For the text-containing cell, return its midpoint in [X, Y] coordinate format. 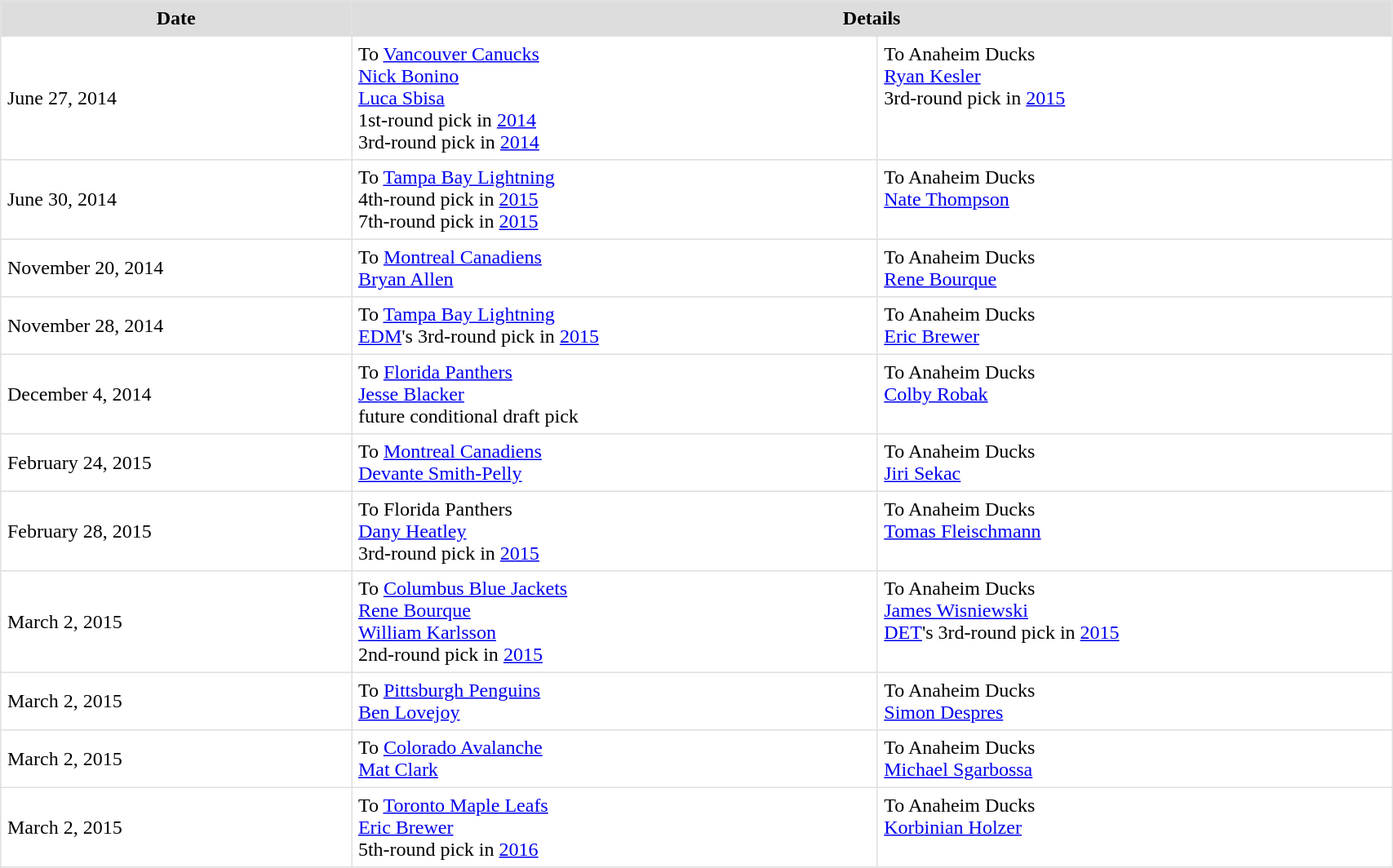
To Tampa Bay Lightning4th-round pick in 20157th-round pick in 2015 [614, 200]
To Montreal CanadiensDevante Smith-Pelly [614, 463]
To Anaheim DucksColby Robak [1134, 394]
February 24, 2015 [176, 463]
To Toronto Maple LeafsEric Brewer5th-round pick in 2016 [614, 827]
To Anaheim DucksJiri Sekac [1134, 463]
To Anaheim DucksTomas Fleischmann [1134, 531]
To Pittsburgh PenguinsBen Lovejoy [614, 701]
February 28, 2015 [176, 531]
November 20, 2014 [176, 268]
June 30, 2014 [176, 200]
Details [872, 19]
June 27, 2014 [176, 98]
To Anaheim DucksRyan Kesler3rd-round pick in 2015 [1134, 98]
December 4, 2014 [176, 394]
To Tampa Bay LightningEDM's 3rd-round pick in 2015 [614, 325]
To Colorado AvalancheMat Clark [614, 759]
To Anaheim DucksMichael Sgarbossa [1134, 759]
To Columbus Blue JacketsRene BourqueWilliam Karlsson2nd-round pick in 2015 [614, 622]
Date [176, 19]
To Anaheim DucksJames WisniewskiDET's 3rd-round pick in 2015 [1134, 622]
To Anaheim DucksNate Thompson [1134, 200]
To Vancouver CanucksNick BoninoLuca Sbisa1st-round pick in 20143rd-round pick in 2014 [614, 98]
To Anaheim DucksSimon Despres [1134, 701]
To Anaheim DucksRene Bourque [1134, 268]
To Anaheim DucksKorbinian Holzer [1134, 827]
To Montreal CanadiensBryan Allen [614, 268]
To Anaheim DucksEric Brewer [1134, 325]
November 28, 2014 [176, 325]
To Florida PanthersJesse Blackerfuture conditional draft pick [614, 394]
To Florida PanthersDany Heatley3rd-round pick in 2015 [614, 531]
